Find where the given text appears and provide that cell's center as (X, Y) coordinate. 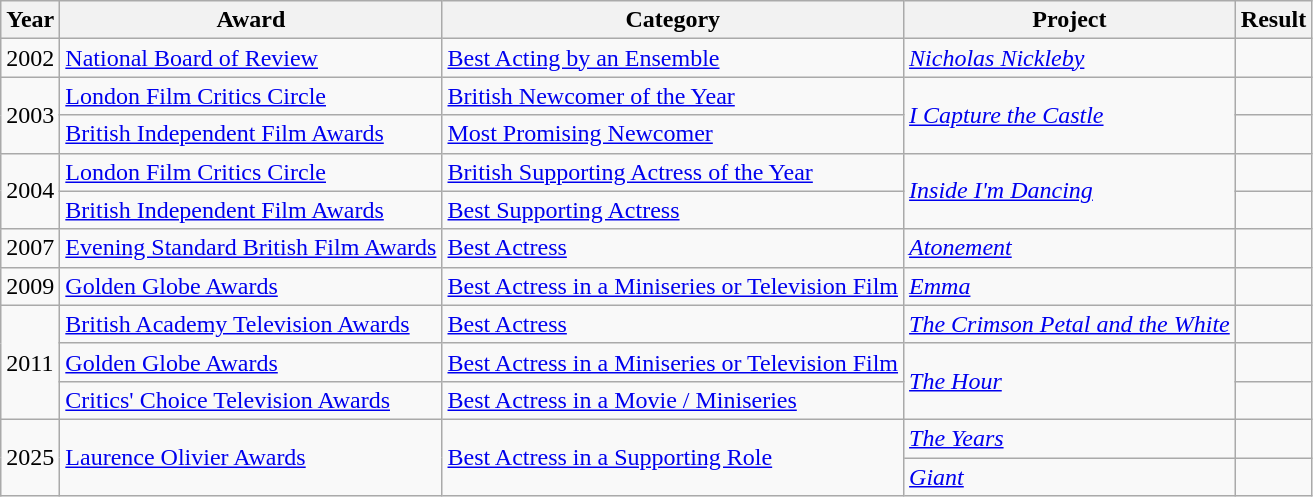
Best Actress in a Movie / Miniseries (673, 400)
Laurence Olivier Awards (251, 457)
British Newcomer of the Year (673, 96)
British Academy Television Awards (251, 324)
2011 (30, 362)
2025 (30, 457)
Best Actress in a Supporting Role (673, 457)
Result (1273, 20)
The Hour (1070, 381)
British Supporting Actress of the Year (673, 172)
2007 (30, 248)
Inside I'm Dancing (1070, 191)
2003 (30, 115)
Best Acting by an Ensemble (673, 58)
Most Promising Newcomer (673, 134)
Best Supporting Actress (673, 210)
I Capture the Castle (1070, 115)
Nicholas Nickleby (1070, 58)
National Board of Review (251, 58)
Giant (1070, 477)
Emma (1070, 286)
2009 (30, 286)
Year (30, 20)
Award (251, 20)
The Crimson Petal and the White (1070, 324)
2002 (30, 58)
Atonement (1070, 248)
Evening Standard British Film Awards (251, 248)
Project (1070, 20)
2004 (30, 191)
Category (673, 20)
The Years (1070, 438)
Critics' Choice Television Awards (251, 400)
